Scan for the cell matching the given text and deliver its (X, Y) coordinate at center. 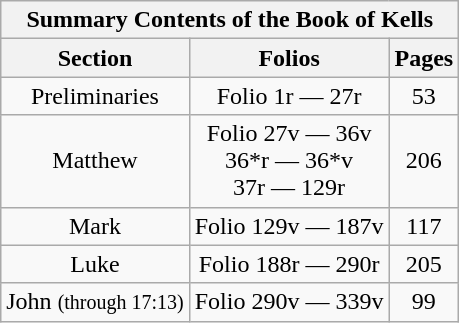
53 (424, 96)
Folios (289, 58)
206 (424, 161)
Mark (95, 226)
117 (424, 226)
Section (95, 58)
205 (424, 264)
Pages (424, 58)
Preliminaries (95, 96)
Folio 129v — 187v (289, 226)
Folio 290v — 339v (289, 302)
Luke (95, 264)
John (through 17:13) (95, 302)
Matthew (95, 161)
99 (424, 302)
Summary Contents of the Book of Kells (230, 20)
Folio 188r — 290r (289, 264)
Folio 1r — 27r (289, 96)
Folio 27v — 36v 36*r — 36*v 37r — 129r (289, 161)
